Capture the cell that displays the provided text and extract its (X, Y) central coordinate. 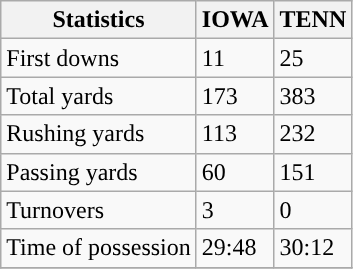
11 (235, 58)
IOWA (235, 20)
25 (313, 58)
Total yards (99, 96)
Statistics (99, 20)
29:48 (235, 248)
Time of possession (99, 248)
383 (313, 96)
Passing yards (99, 172)
TENN (313, 20)
3 (235, 210)
30:12 (313, 248)
60 (235, 172)
151 (313, 172)
173 (235, 96)
232 (313, 134)
113 (235, 134)
0 (313, 210)
Rushing yards (99, 134)
Turnovers (99, 210)
First downs (99, 58)
